Scan for the cell matching the given text and deliver its (x, y) coordinate at center. 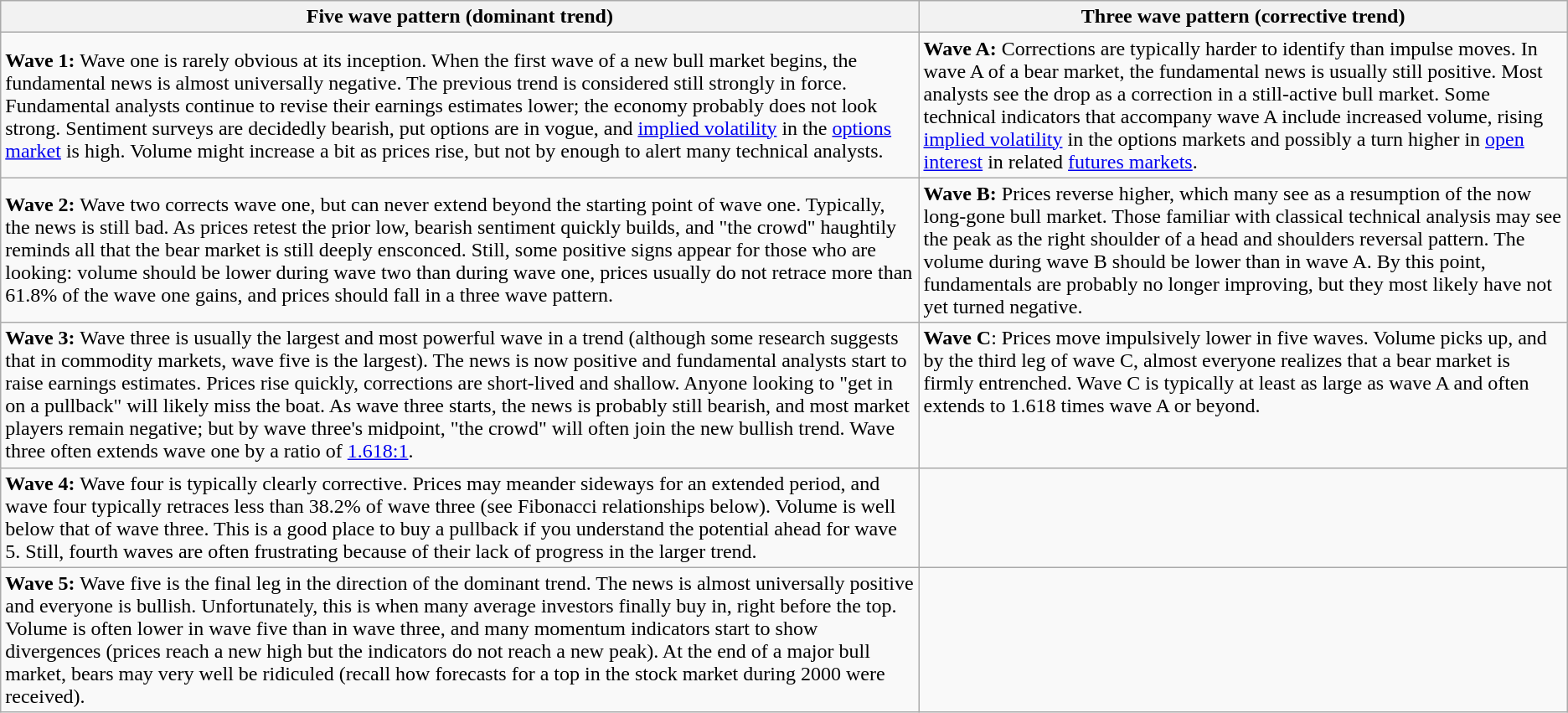
Three wave pattern (corrective trend) (1243, 17)
Five wave pattern (dominant trend) (460, 17)
